Pinpoint the cell where the given text exists, returning its (X, Y) midpoint coordinate. 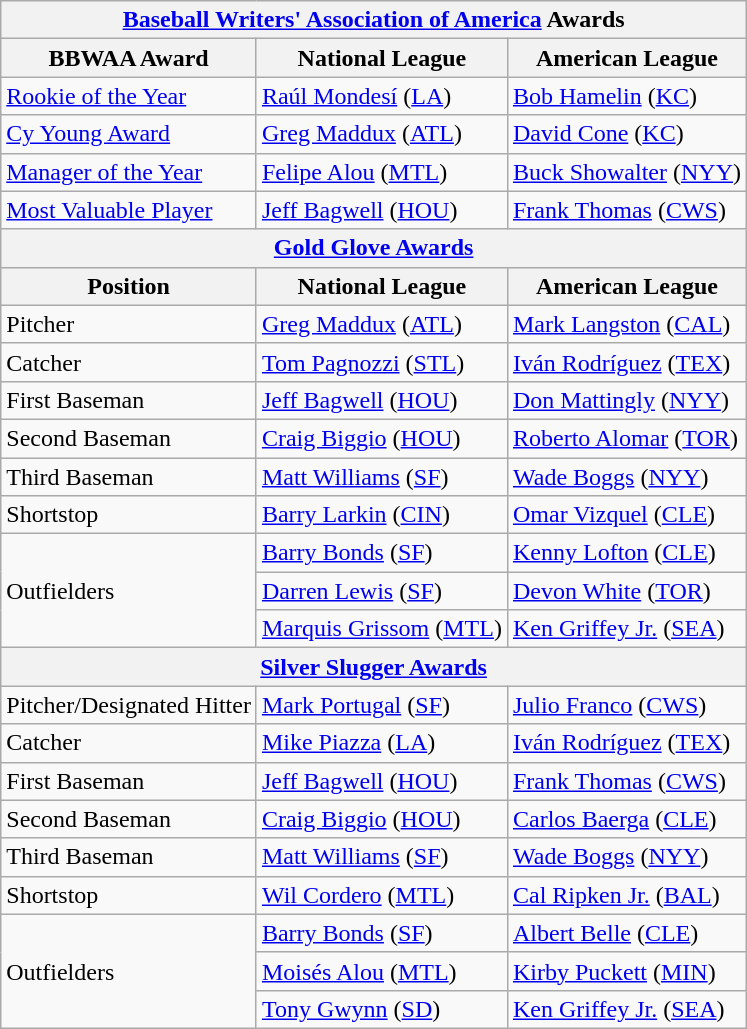
Raúl Mondesí (LA) (382, 96)
Baseball Writers' Association of America Awards (374, 20)
Position (129, 286)
BBWAA Award (129, 58)
Kirby Puckett (MIN) (626, 971)
Don Mattingly (NYY) (626, 400)
Pitcher (129, 324)
Kenny Lofton (CLE) (626, 553)
Mark Langston (CAL) (626, 324)
Cy Young Award (129, 134)
Wil Cordero (MTL) (382, 895)
Gold Glove Awards (374, 248)
Julio Franco (CWS) (626, 705)
Mark Portugal (SF) (382, 705)
David Cone (KC) (626, 134)
Albert Belle (CLE) (626, 933)
Omar Vizquel (CLE) (626, 515)
Felipe Alou (MTL) (382, 172)
Tom Pagnozzi (STL) (382, 362)
Barry Larkin (CIN) (382, 515)
Moisés Alou (MTL) (382, 971)
Cal Ripken Jr. (BAL) (626, 895)
Devon White (TOR) (626, 591)
Darren Lewis (SF) (382, 591)
Marquis Grissom (MTL) (382, 629)
Silver Slugger Awards (374, 667)
Roberto Alomar (TOR) (626, 438)
Mike Piazza (LA) (382, 743)
Carlos Baerga (CLE) (626, 819)
Most Valuable Player (129, 210)
Pitcher/Designated Hitter (129, 705)
Buck Showalter (NYY) (626, 172)
Bob Hamelin (KC) (626, 96)
Manager of the Year (129, 172)
Rookie of the Year (129, 96)
Tony Gwynn (SD) (382, 1009)
